Identify which cell holds the provided text, then report its (x, y) central coordinate. 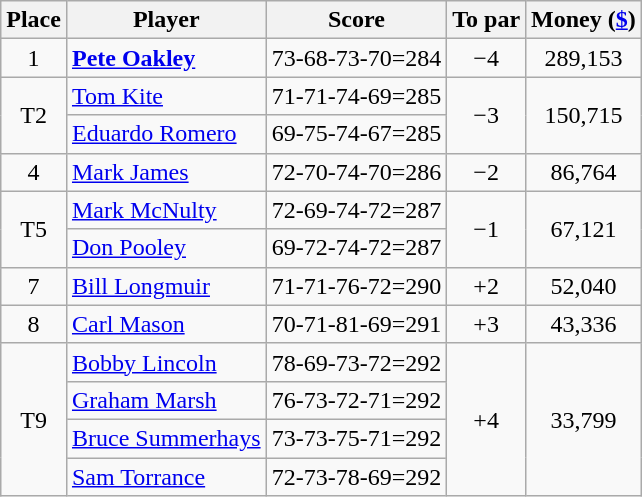
−4 (486, 58)
7 (34, 286)
−1 (486, 229)
73-73-75-71=292 (356, 438)
Eduardo Romero (166, 134)
−2 (486, 172)
Carl Mason (166, 324)
Mark McNulty (166, 210)
71-71-76-72=290 (356, 286)
72-73-78-69=292 (356, 477)
Score (356, 20)
Bobby Lincoln (166, 362)
Sam Torrance (166, 477)
Graham Marsh (166, 400)
69-75-74-67=285 (356, 134)
43,336 (584, 324)
T5 (34, 229)
T2 (34, 115)
Mark James (166, 172)
1 (34, 58)
Place (34, 20)
150,715 (584, 115)
T9 (34, 419)
76-73-72-71=292 (356, 400)
70-71-81-69=291 (356, 324)
Pete Oakley (166, 58)
Player (166, 20)
73-68-73-70=284 (356, 58)
Bruce Summerhays (166, 438)
72-69-74-72=287 (356, 210)
−3 (486, 115)
Bill Longmuir (166, 286)
67,121 (584, 229)
Don Pooley (166, 248)
33,799 (584, 419)
78-69-73-72=292 (356, 362)
+4 (486, 419)
71-71-74-69=285 (356, 96)
8 (34, 324)
86,764 (584, 172)
4 (34, 172)
52,040 (584, 286)
289,153 (584, 58)
+2 (486, 286)
Money ($) (584, 20)
+3 (486, 324)
Tom Kite (166, 96)
69-72-74-72=287 (356, 248)
To par (486, 20)
72-70-74-70=286 (356, 172)
